Locate the cell with the specified text and output its (X, Y) center coordinate. 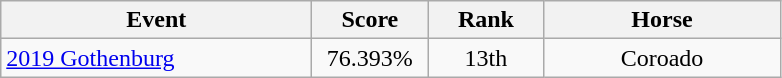
Coroado (662, 58)
13th (486, 58)
76.393% (370, 58)
Score (370, 20)
2019 Gothenburg (156, 58)
Horse (662, 20)
Rank (486, 20)
Event (156, 20)
